Detect which cell encompasses the target text, then output its (x, y) center coordinate. 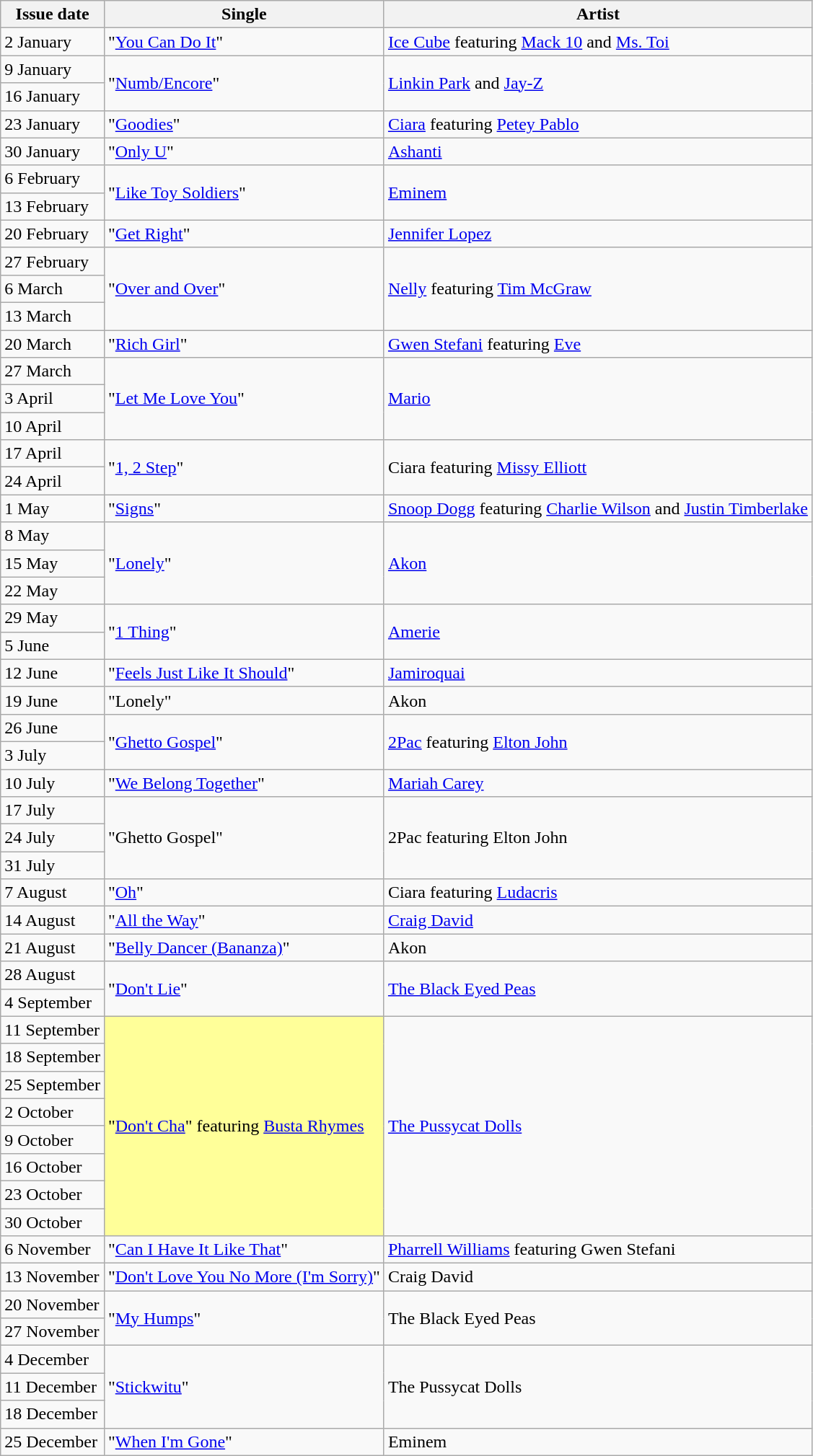
9 January (53, 69)
20 November (53, 1305)
16 October (53, 1167)
"Don't Lie" (244, 989)
1 May (53, 508)
30 January (53, 151)
"Stickwitu" (244, 1387)
14 August (53, 920)
9 October (53, 1139)
19 June (53, 700)
17 April (53, 454)
"Oh" (244, 893)
24 April (53, 481)
Amerie (597, 632)
Mariah Carey (597, 782)
Ciara featuring Missy Elliott (597, 467)
"Numb/Encore" (244, 83)
"My Humps" (244, 1318)
"Signs" (244, 508)
13 February (53, 206)
Jamiroquai (597, 673)
21 August (53, 948)
10 July (53, 782)
"We Belong Together" (244, 782)
6 March (53, 288)
25 December (53, 1442)
26 June (53, 728)
Jennifer Lopez (597, 234)
5 June (53, 645)
"Don't Love You No More (I'm Sorry)" (244, 1277)
Linkin Park and Jay-Z (597, 83)
6 November (53, 1250)
"Feels Just Like It Should" (244, 673)
6 February (53, 179)
Ciara featuring Petey Pablo (597, 124)
23 January (53, 124)
Gwen Stefani featuring Eve (597, 344)
"1, 2 Step" (244, 467)
22 May (53, 591)
24 July (53, 838)
"Goodies" (244, 124)
"1 Thing" (244, 632)
Pharrell Williams featuring Gwen Stefani (597, 1250)
10 April (53, 426)
7 August (53, 893)
18 September (53, 1057)
17 July (53, 811)
"Get Right" (244, 234)
Nelly featuring Tim McGraw (597, 288)
3 April (53, 399)
2 October (53, 1112)
27 November (53, 1332)
4 December (53, 1359)
"Can I Have It Like That" (244, 1250)
Issue date (53, 14)
"Rich Girl" (244, 344)
30 October (53, 1222)
20 February (53, 234)
Ciara featuring Ludacris (597, 893)
15 May (53, 563)
27 March (53, 371)
"All the Way" (244, 920)
16 January (53, 97)
11 September (53, 1030)
Ashanti (597, 151)
8 May (53, 536)
25 September (53, 1085)
"Like Toy Soldiers" (244, 193)
"Over and Over" (244, 288)
3 July (53, 755)
"Don't Cha" featuring Busta Rhymes (244, 1126)
31 July (53, 865)
2 January (53, 42)
"When I'm Gone" (244, 1442)
27 February (53, 261)
29 May (53, 618)
"Belly Dancer (Bananza)" (244, 948)
Ice Cube featuring Mack 10 and Ms. Toi (597, 42)
13 November (53, 1277)
18 December (53, 1414)
11 December (53, 1387)
23 October (53, 1194)
13 March (53, 316)
Single (244, 14)
Artist (597, 14)
Mario (597, 399)
4 September (53, 1002)
20 March (53, 344)
Snoop Dogg featuring Charlie Wilson and Justin Timberlake (597, 508)
12 June (53, 673)
28 August (53, 975)
"Let Me Love You" (244, 399)
"Only U" (244, 151)
"You Can Do It" (244, 42)
